Find where the given text appears and provide that cell's center as [x, y] coordinate. 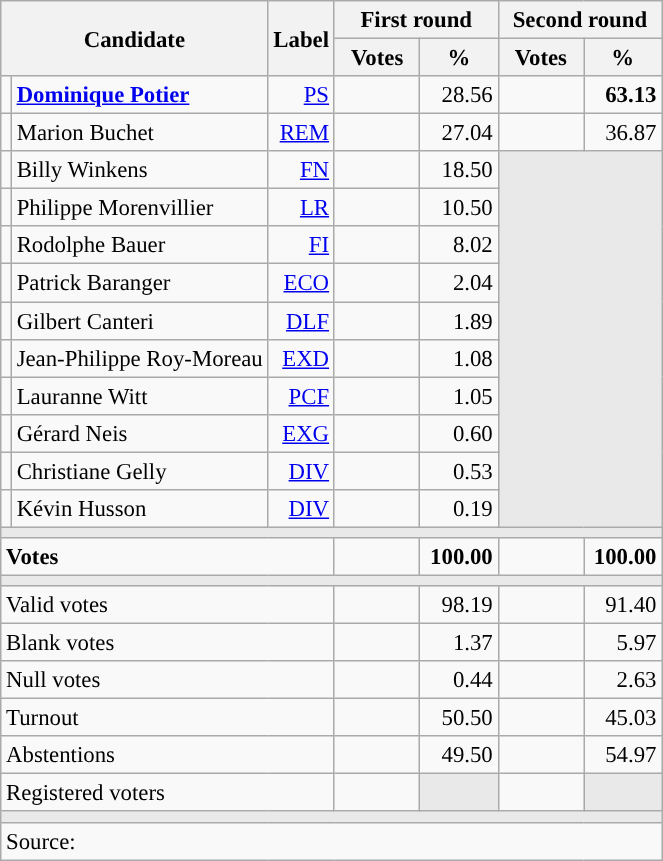
Dominique Potier [140, 95]
EXG [301, 433]
27.04 [459, 133]
PS [301, 95]
91.40 [623, 605]
45.03 [623, 718]
0.60 [459, 433]
28.56 [459, 95]
Blank votes [168, 643]
DLF [301, 321]
5.97 [623, 643]
Second round [580, 20]
Billy Winkens [140, 170]
0.19 [459, 509]
PCF [301, 396]
0.44 [459, 680]
Label [301, 38]
ECO [301, 283]
Christiane Gelly [140, 471]
Turnout [168, 718]
LR [301, 208]
EXD [301, 358]
1.08 [459, 358]
1.05 [459, 396]
Kévin Husson [140, 509]
18.50 [459, 170]
Marion Buchet [140, 133]
Valid votes [168, 605]
0.53 [459, 471]
8.02 [459, 245]
FN [301, 170]
REM [301, 133]
Gilbert Canteri [140, 321]
Source: [332, 841]
First round [416, 20]
Jean-Philippe Roy-Moreau [140, 358]
Lauranne Witt [140, 396]
Philippe Morenvillier [140, 208]
54.97 [623, 755]
2.04 [459, 283]
Gérard Neis [140, 433]
1.37 [459, 643]
Candidate [134, 38]
Abstentions [168, 755]
Rodolphe Bauer [140, 245]
98.19 [459, 605]
FI [301, 245]
Registered voters [168, 793]
Null votes [168, 680]
1.89 [459, 321]
Patrick Baranger [140, 283]
50.50 [459, 718]
10.50 [459, 208]
63.13 [623, 95]
2.63 [623, 680]
36.87 [623, 133]
49.50 [459, 755]
